For the text-containing cell, return its midpoint in [x, y] coordinate format. 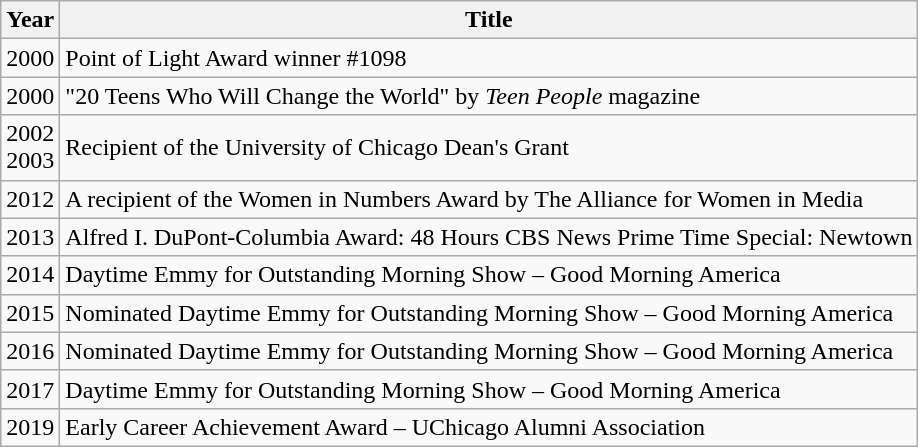
Recipient of the University of Chicago Dean's Grant [489, 148]
Title [489, 20]
A recipient of the Women in Numbers Award by The Alliance for Women in Media [489, 199]
2015 [30, 313]
Year [30, 20]
Point of Light Award winner #1098 [489, 58]
2019 [30, 427]
Alfred I. DuPont-Columbia Award: 48 Hours CBS News Prime Time Special: Newtown [489, 237]
20022003 [30, 148]
"20 Teens Who Will Change the World" by Teen People magazine [489, 96]
2017 [30, 389]
2014 [30, 275]
2012 [30, 199]
Early Career Achievement Award – UChicago Alumni Association [489, 427]
2013 [30, 237]
2016 [30, 351]
